Locate the cell with the specified text and output its [x, y] center coordinate. 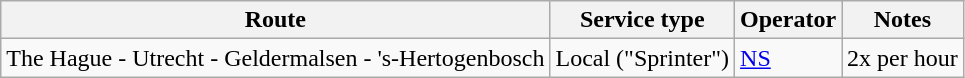
NS [788, 58]
Local ("Sprinter") [642, 58]
2x per hour [903, 58]
Route [276, 20]
Operator [788, 20]
Service type [642, 20]
Notes [903, 20]
The Hague - Utrecht - Geldermalsen - 's-Hertogenbosch [276, 58]
